Output the (x, y) coordinate of the center of the cell containing the given text.  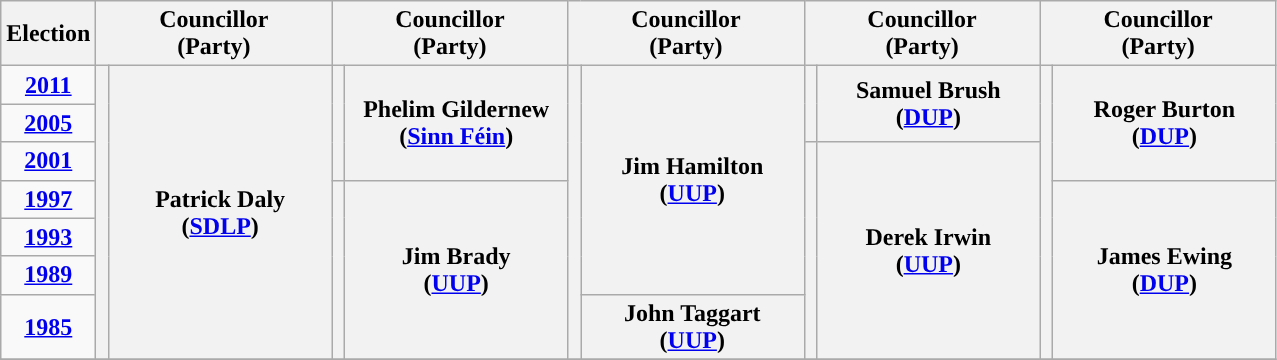
2001 (48, 161)
Samuel Brush (DUP) (929, 104)
James Ewing (DUP) (1165, 270)
1985 (48, 326)
2011 (48, 85)
Election (48, 34)
1989 (48, 275)
2005 (48, 123)
Derek Irwin (UUP) (929, 250)
1993 (48, 237)
Phelim Gildernew (Sinn Féin) (456, 123)
Jim Hamilton (UUP) (692, 180)
1997 (48, 199)
John Taggart (UUP) (692, 326)
Roger Burton (DUP) (1165, 123)
Patrick Daly (SDLP) (220, 212)
Jim Brady (UUP) (456, 270)
